Extract the [x, y] coordinate from the center of the cell holding the provided text.  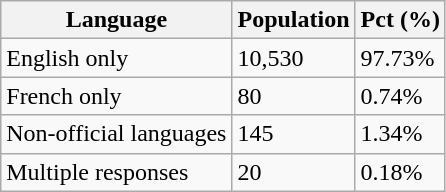
20 [294, 172]
Non-official languages [116, 134]
Language [116, 20]
Multiple responses [116, 172]
97.73% [400, 58]
10,530 [294, 58]
80 [294, 96]
French only [116, 96]
145 [294, 134]
0.74% [400, 96]
Pct (%) [400, 20]
1.34% [400, 134]
English only [116, 58]
Population [294, 20]
0.18% [400, 172]
